Return the [X, Y] coordinate for the center point of the cell that contains the specified text.  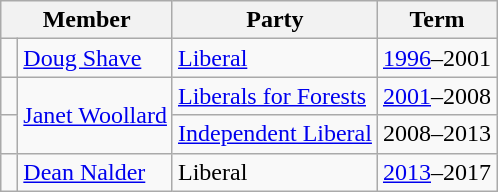
Term [436, 20]
2013–2017 [436, 172]
Dean Nalder [96, 172]
Liberals for Forests [274, 96]
2001–2008 [436, 96]
1996–2001 [436, 58]
Doug Shave [96, 58]
Member [87, 20]
Janet Woollard [96, 115]
2008–2013 [436, 134]
Party [274, 20]
Independent Liberal [274, 134]
